Scan for the cell matching the given text and deliver its (x, y) coordinate at center. 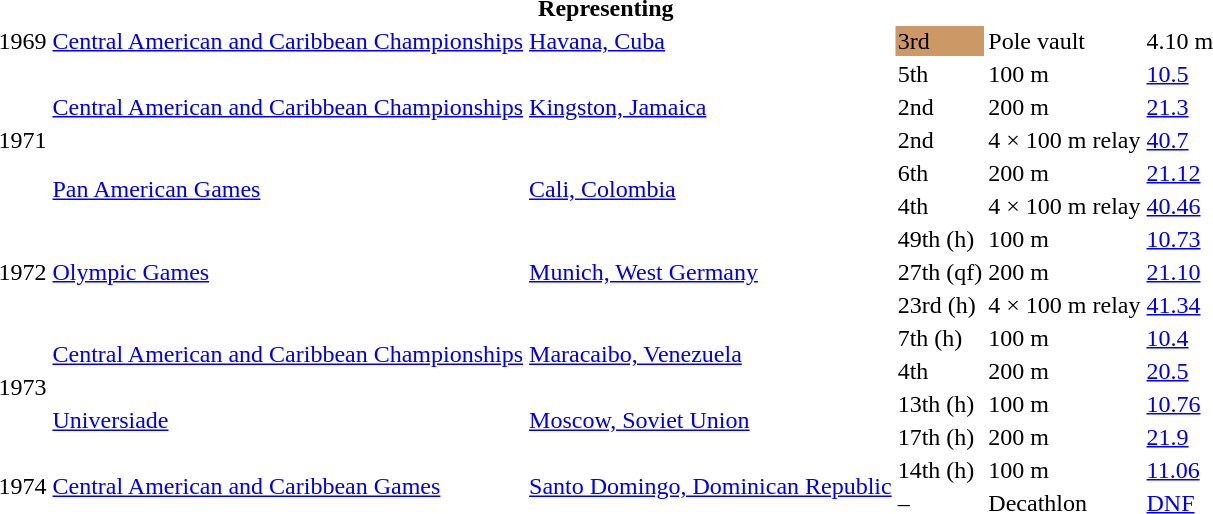
14th (h) (940, 470)
6th (940, 173)
Havana, Cuba (711, 41)
Universiade (288, 420)
Munich, West Germany (711, 272)
Moscow, Soviet Union (711, 420)
Cali, Colombia (711, 190)
27th (qf) (940, 272)
Maracaibo, Venezuela (711, 354)
Olympic Games (288, 272)
3rd (940, 41)
Kingston, Jamaica (711, 107)
Pan American Games (288, 190)
23rd (h) (940, 305)
17th (h) (940, 437)
49th (h) (940, 239)
13th (h) (940, 404)
5th (940, 74)
7th (h) (940, 338)
Pole vault (1064, 41)
